Search for the cell housing the specified text and yield its (X, Y) center coordinate. 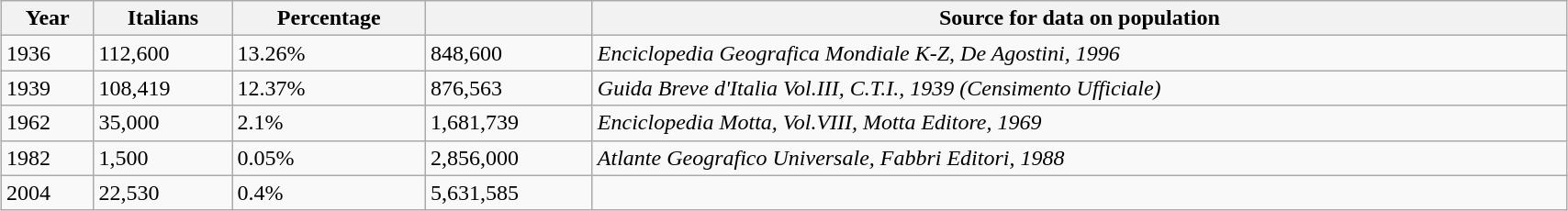
Enciclopedia Motta, Vol.VIII, Motta Editore, 1969 (1080, 123)
22,530 (163, 193)
2.1% (329, 123)
2,856,000 (509, 158)
5,631,585 (509, 193)
12.37% (329, 88)
1936 (48, 53)
1962 (48, 123)
848,600 (509, 53)
Italians (163, 18)
0.4% (329, 193)
13.26% (329, 53)
2004 (48, 193)
Year (48, 18)
876,563 (509, 88)
1982 (48, 158)
1,681,739 (509, 123)
112,600 (163, 53)
Enciclopedia Geografica Mondiale K-Z, De Agostini, 1996 (1080, 53)
Percentage (329, 18)
0.05% (329, 158)
108,419 (163, 88)
Source for data on population (1080, 18)
35,000 (163, 123)
1,500 (163, 158)
Guida Breve d'Italia Vol.III, C.T.I., 1939 (Censimento Ufficiale) (1080, 88)
1939 (48, 88)
Atlante Geografico Universale, Fabbri Editori, 1988 (1080, 158)
